For the text-containing cell, return its midpoint in (x, y) coordinate format. 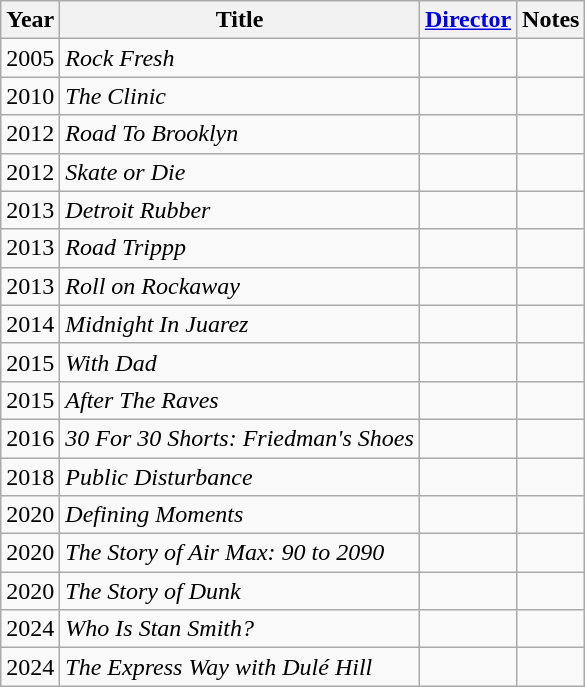
Road To Brooklyn (240, 134)
With Dad (240, 362)
Who Is Stan Smith? (240, 629)
2005 (30, 58)
Rock Fresh (240, 58)
Detroit Rubber (240, 210)
2018 (30, 477)
Public Disturbance (240, 477)
Defining Moments (240, 515)
Midnight In Juarez (240, 324)
Title (240, 20)
Road Trippp (240, 248)
Roll on Rockaway (240, 286)
30 For 30 Shorts: Friedman's Shoes (240, 438)
The Story of Air Max: 90 to 2090 (240, 553)
Notes (551, 20)
The Story of Dunk (240, 591)
The Clinic (240, 96)
2014 (30, 324)
Year (30, 20)
Director (468, 20)
The Express Way with Dulé Hill (240, 667)
After The Raves (240, 400)
Skate or Die (240, 172)
2016 (30, 438)
2010 (30, 96)
